Capture the cell that displays the provided text and extract its (X, Y) central coordinate. 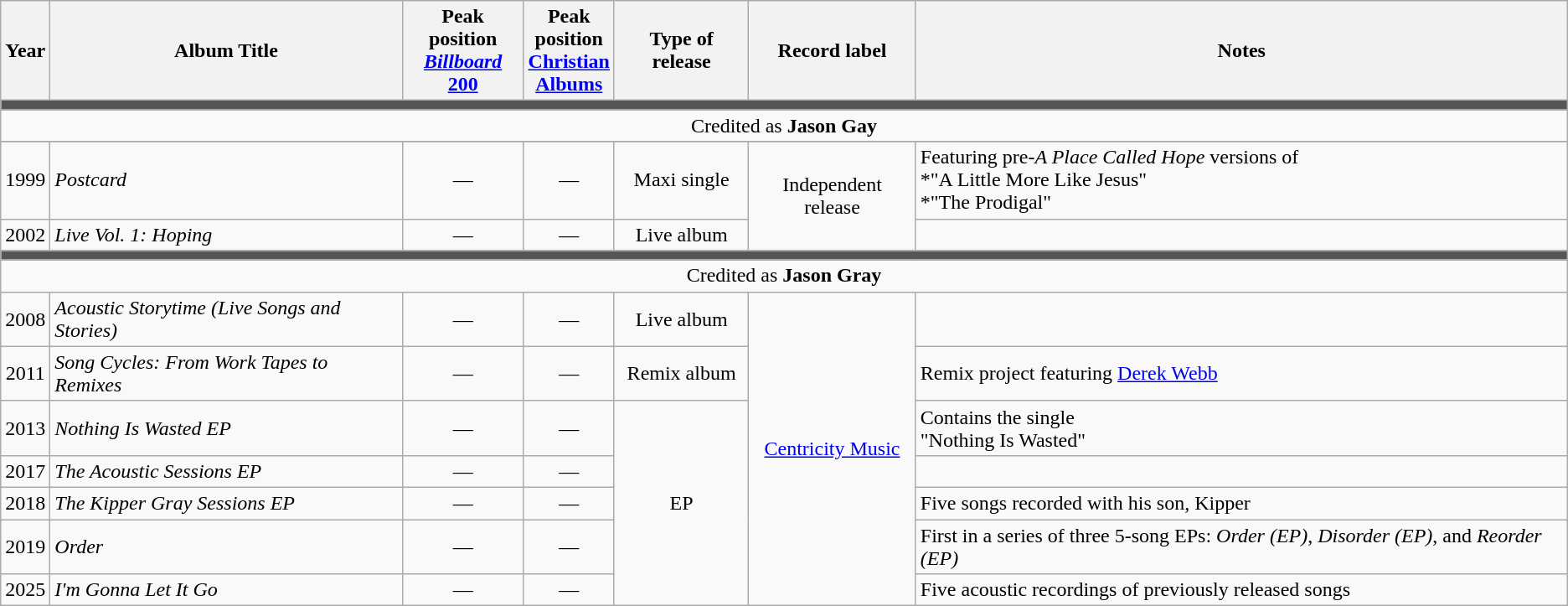
Song Cycles: From Work Tapes to Remixes (226, 374)
Remix album (681, 374)
Postcard (226, 180)
2002 (25, 235)
Notes (1241, 50)
2025 (25, 590)
2008 (25, 319)
Featuring pre-A Place Called Hope versions of *"A Little More Like Jesus" *"The Prodigal" (1241, 180)
2019 (25, 546)
Nothing Is Wasted EP (226, 427)
Five songs recorded with his son, Kipper (1241, 503)
Centricity Music (833, 448)
Type of release (681, 50)
1999 (25, 180)
Credited as Jason Gray (784, 276)
2017 (25, 471)
The Acoustic Sessions EP (226, 471)
Maxi single (681, 180)
I'm Gonna Let It Go (226, 590)
Remix project featuring Derek Webb (1241, 374)
2018 (25, 503)
Record label (833, 50)
First in a series of three 5-song EPs: Order (EP), Disorder (EP), and Reorder (EP) (1241, 546)
Order (226, 546)
Album Title (226, 50)
2013 (25, 427)
Independent release (833, 196)
Contains the single"Nothing Is Wasted" (1241, 427)
Live Vol. 1: Hoping (226, 235)
Acoustic Storytime (Live Songs and Stories) (226, 319)
2011 (25, 374)
Peak position Billboard 200 (462, 50)
Peak position Christian Albums (569, 50)
The Kipper Gray Sessions EP (226, 503)
Year (25, 50)
Credited as Jason Gay (784, 126)
Five acoustic recordings of previously released songs (1241, 590)
EP (681, 503)
